Scan for the cell matching the given text and deliver its [X, Y] coordinate at center. 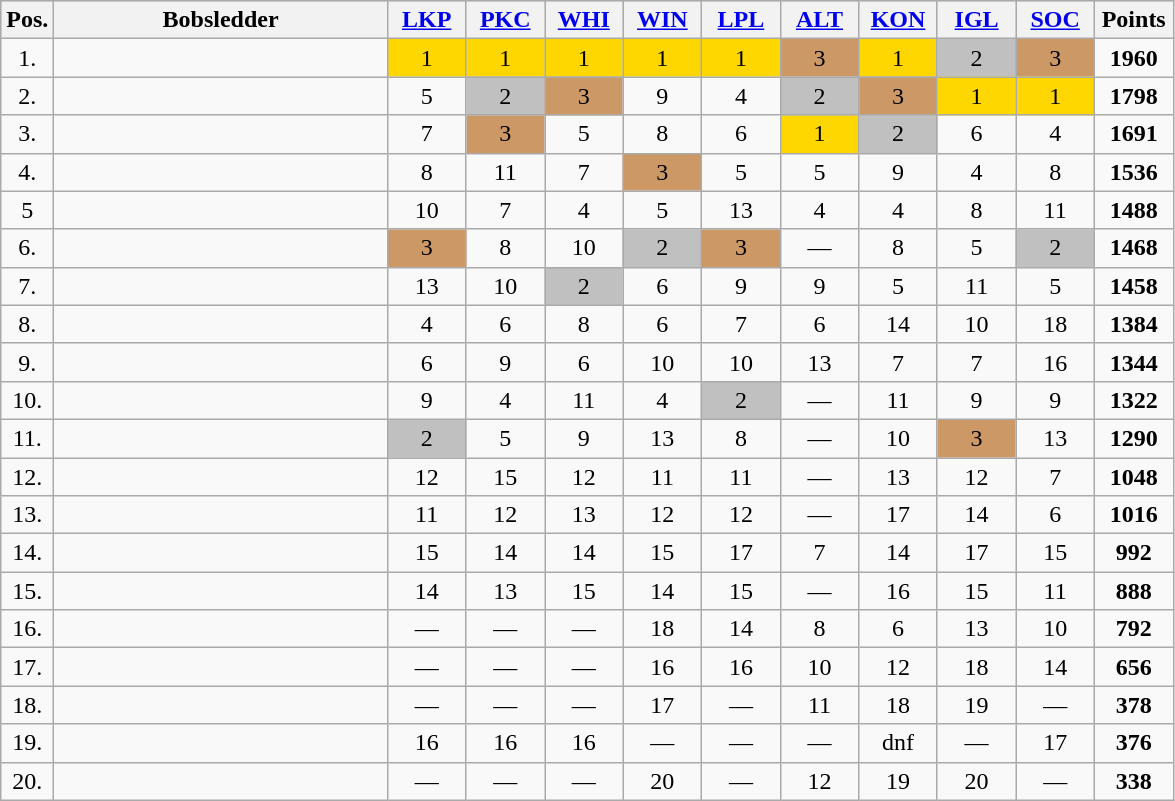
ALT [820, 20]
7. [28, 286]
1798 [1134, 96]
WIN [662, 20]
15. [28, 591]
17. [28, 667]
1468 [1134, 248]
KON [898, 20]
16. [28, 629]
18. [28, 705]
792 [1134, 629]
20. [28, 781]
dnf [898, 743]
SOC [1056, 20]
14. [28, 553]
1290 [1134, 438]
378 [1134, 705]
2. [28, 96]
6. [28, 248]
LKP [426, 20]
1458 [1134, 286]
9. [28, 362]
LPL [742, 20]
10. [28, 400]
13. [28, 515]
3. [28, 134]
1960 [1134, 58]
1048 [1134, 477]
656 [1134, 667]
Points [1134, 20]
Pos. [28, 20]
WHI [584, 20]
19. [28, 743]
1536 [1134, 172]
Bobsledder [221, 20]
11. [28, 438]
12. [28, 477]
888 [1134, 591]
IGL [976, 20]
4. [28, 172]
1322 [1134, 400]
1. [28, 58]
8. [28, 324]
1691 [1134, 134]
992 [1134, 553]
PKC [506, 20]
1016 [1134, 515]
1344 [1134, 362]
376 [1134, 743]
338 [1134, 781]
1488 [1134, 210]
1384 [1134, 324]
